Capture the cell that displays the provided text and extract its (X, Y) central coordinate. 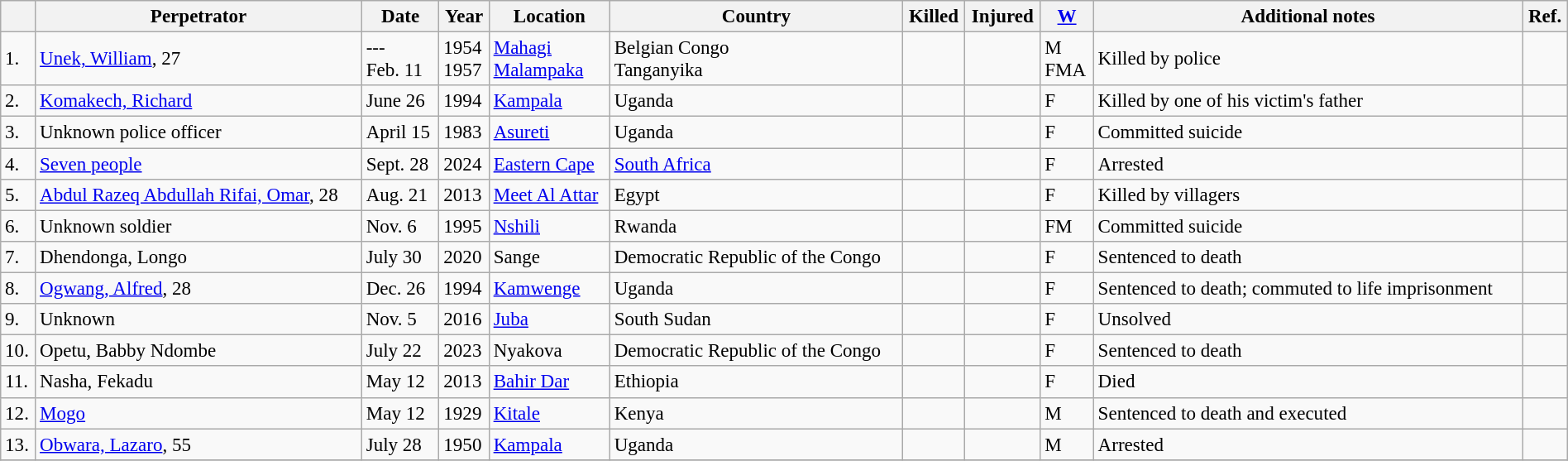
Seven people (198, 164)
10. (18, 351)
June 26 (400, 101)
6. (18, 226)
Belgian Congo Tanganyika (756, 60)
3. (18, 132)
Rwanda (756, 226)
2024 (464, 164)
Injured (1002, 17)
Mogo (198, 413)
July 28 (400, 444)
2. (18, 101)
Year (464, 17)
Sentenced to death; commuted to life imprisonment (1308, 289)
July 30 (400, 257)
13. (18, 444)
Ref. (1545, 17)
Kitale (549, 413)
FM (1067, 226)
South Africa (756, 164)
Meet Al Attar (549, 195)
Date (400, 17)
Killed by one of his victim's father (1308, 101)
Kamwenge (549, 289)
Unknown (198, 319)
Dhendonga, Longo (198, 257)
Sange (549, 257)
Nshili (549, 226)
1995 (464, 226)
1929 (464, 413)
Obwara, Lazaro, 55 (198, 444)
2020 (464, 257)
1950 (464, 444)
Aug. 21 (400, 195)
Additional notes (1308, 17)
Kenya (756, 413)
Nov. 6 (400, 226)
2023 (464, 351)
Unek, William, 27 (198, 60)
4. (18, 164)
Perpetrator (198, 17)
1954 1957 (464, 60)
July 22 (400, 351)
W (1067, 17)
Unknown soldier (198, 226)
Komakech, Richard (198, 101)
South Sudan (756, 319)
Nov. 5 (400, 319)
--- Feb. 11 (400, 60)
5. (18, 195)
Location (549, 17)
Abdul Razeq Abdullah Rifai, Omar, 28 (198, 195)
Asureti (549, 132)
Nasha, Fekadu (198, 382)
Killed by police (1308, 60)
Killed (933, 17)
Killed by villagers (1308, 195)
Juba (549, 319)
Sept. 28 (400, 164)
12. (18, 413)
1. (18, 60)
Eastern Cape (549, 164)
9. (18, 319)
Mahagi Malampaka (549, 60)
Country (756, 17)
M FMA (1067, 60)
Unsolved (1308, 319)
1983 (464, 132)
Died (1308, 382)
Dec. 26 (400, 289)
Opetu, Babby Ndombe (198, 351)
Unknown police officer (198, 132)
7. (18, 257)
Ogwang, Alfred, 28 (198, 289)
Bahir Dar (549, 382)
Ethiopia (756, 382)
2016 (464, 319)
11. (18, 382)
Egypt (756, 195)
8. (18, 289)
Nyakova (549, 351)
Sentenced to death and executed (1308, 413)
April 15 (400, 132)
